Capture the cell that displays the provided text and extract its (x, y) central coordinate. 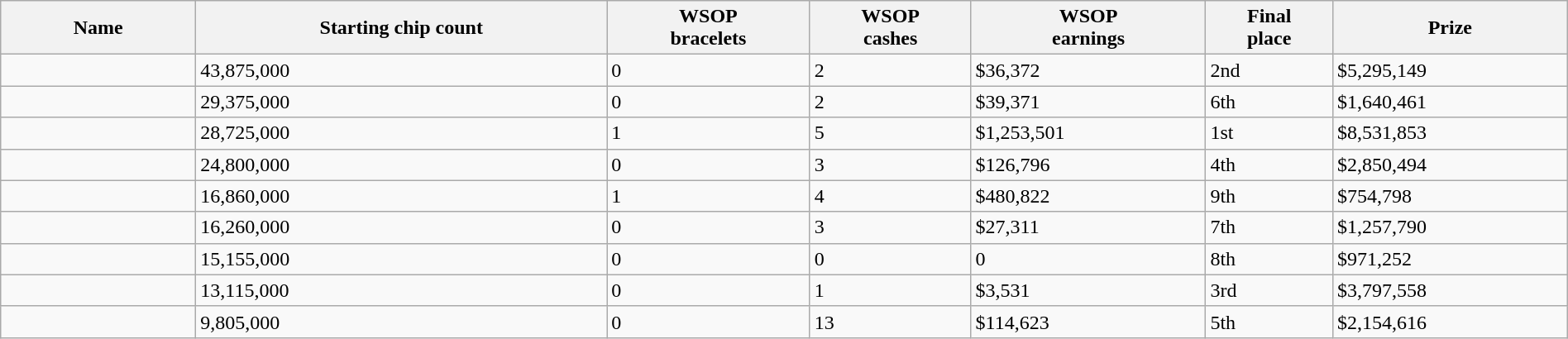
$3,797,558 (1450, 290)
4th (1269, 165)
$1,253,501 (1088, 133)
13 (890, 322)
$3,531 (1088, 290)
$39,371 (1088, 102)
$754,798 (1450, 196)
29,375,000 (402, 102)
$8,531,853 (1450, 133)
Prize (1450, 28)
2nd (1269, 70)
$36,372 (1088, 70)
$126,796 (1088, 165)
13,115,000 (402, 290)
28,725,000 (402, 133)
$1,257,790 (1450, 227)
3rd (1269, 290)
$5,295,149 (1450, 70)
9,805,000 (402, 322)
$27,311 (1088, 227)
Name (98, 28)
4 (890, 196)
WSOPcashes (890, 28)
$480,822 (1088, 196)
$2,154,616 (1450, 322)
$971,252 (1450, 259)
$114,623 (1088, 322)
WSOPearnings (1088, 28)
5th (1269, 322)
WSOPbracelets (709, 28)
6th (1269, 102)
16,260,000 (402, 227)
8th (1269, 259)
Finalplace (1269, 28)
5 (890, 133)
24,800,000 (402, 165)
$2,850,494 (1450, 165)
15,155,000 (402, 259)
9th (1269, 196)
43,875,000 (402, 70)
16,860,000 (402, 196)
1st (1269, 133)
Starting chip count (402, 28)
$1,640,461 (1450, 102)
7th (1269, 227)
